Search for the cell housing the specified text and yield its (X, Y) center coordinate. 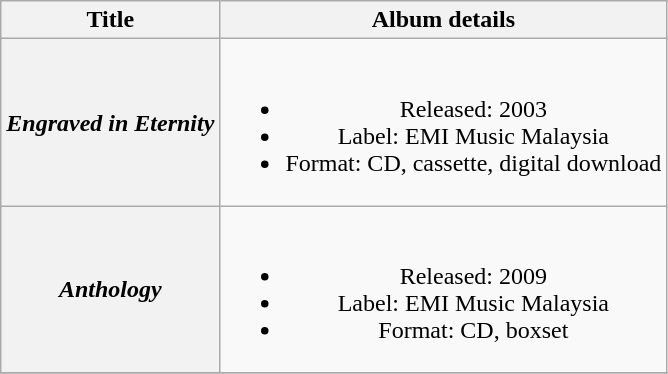
Engraved in Eternity (110, 122)
Released: 2003Label: EMI Music MalaysiaFormat: CD, cassette, digital download (444, 122)
Anthology (110, 290)
Released: 2009Label: EMI Music MalaysiaFormat: CD, boxset (444, 290)
Album details (444, 20)
Title (110, 20)
